Locate the cell with the specified text and output its [X, Y] center coordinate. 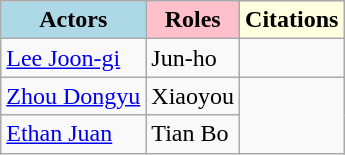
Jun-ho [193, 58]
Citations [292, 20]
Tian Bo [193, 134]
Zhou Dongyu [74, 96]
Roles [193, 20]
Actors [74, 20]
Ethan Juan [74, 134]
Lee Joon-gi [74, 58]
Xiaoyou [193, 96]
